Find where the given text appears and provide that cell's center as [x, y] coordinate. 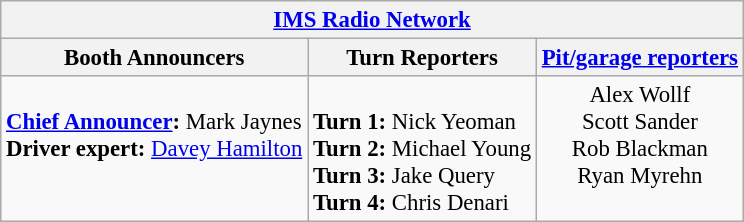
Turn Reporters [422, 58]
IMS Radio Network [372, 20]
Turn 1: Nick Yeoman Turn 2: Michael Young Turn 3: Jake Query Turn 4: Chris Denari [422, 149]
Pit/garage reporters [640, 58]
Alex WollfScott SanderRob BlackmanRyan Myrehn [640, 149]
Booth Announcers [154, 58]
Chief Announcer: Mark Jaynes Driver expert: Davey Hamilton [154, 149]
